Extract the [X, Y] coordinate from the center of the cell holding the provided text.  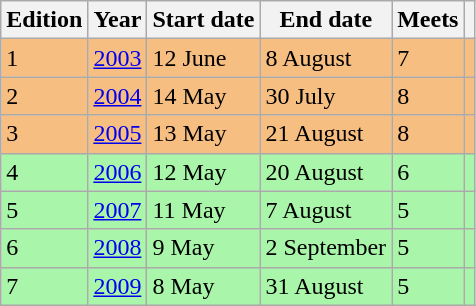
Meets [428, 20]
4 [44, 172]
20 August [326, 172]
1 [44, 58]
11 May [204, 210]
2003 [118, 58]
21 August [326, 134]
7 August [326, 210]
12 May [204, 172]
2009 [118, 286]
8 August [326, 58]
13 May [204, 134]
2005 [118, 134]
Year [118, 20]
2 September [326, 248]
2008 [118, 248]
Start date [204, 20]
Edition [44, 20]
8 May [204, 286]
30 July [326, 96]
31 August [326, 286]
2006 [118, 172]
End date [326, 20]
2007 [118, 210]
9 May [204, 248]
2004 [118, 96]
14 May [204, 96]
12 June [204, 58]
2 [44, 96]
3 [44, 134]
